Determine the (x, y) coordinate at the center of the cell enclosing the given text.  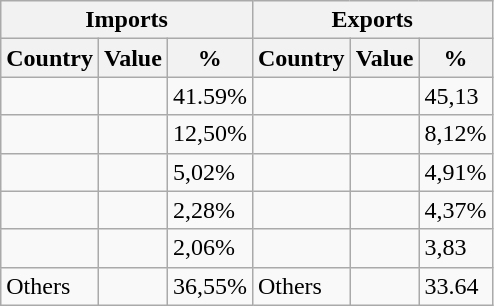
2,06% (210, 248)
41.59% (210, 96)
5,02% (210, 172)
Exports (372, 20)
45,13 (456, 96)
4,37% (456, 210)
3,83 (456, 248)
36,55% (210, 286)
12,50% (210, 134)
2,28% (210, 210)
4,91% (456, 172)
Imports (127, 20)
33.64 (456, 286)
8,12% (456, 134)
